Capture the cell that displays the provided text and extract its (X, Y) central coordinate. 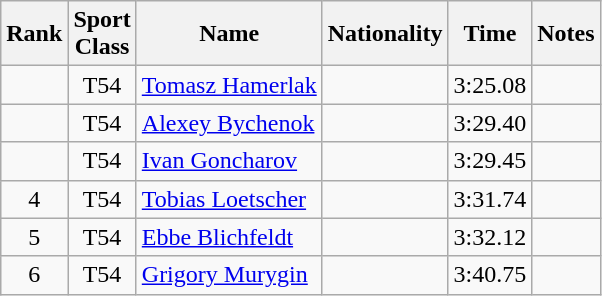
Ebbe Blichfeldt (229, 237)
3:40.75 (490, 275)
3:32.12 (490, 237)
5 (34, 237)
3:25.08 (490, 85)
Grigory Murygin (229, 275)
Name (229, 34)
Time (490, 34)
Alexey Bychenok (229, 123)
Tobias Loetscher (229, 199)
Notes (566, 34)
Tomasz Hamerlak (229, 85)
Nationality (385, 34)
3:29.40 (490, 123)
Rank (34, 34)
SportClass (102, 34)
4 (34, 199)
3:31.74 (490, 199)
6 (34, 275)
3:29.45 (490, 161)
Ivan Goncharov (229, 161)
